Capture the cell that displays the provided text and extract its [X, Y] central coordinate. 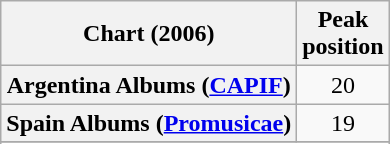
19 [343, 123]
Argentina Albums (CAPIF) [149, 85]
Spain Albums (Promusicae) [149, 123]
Peak position [343, 34]
Chart (2006) [149, 34]
20 [343, 85]
